Output the [X, Y] coordinate of the center of the cell containing the given text.  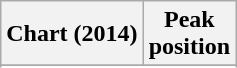
Chart (2014) [72, 34]
Peakposition [189, 34]
